Determine the (X, Y) coordinate at the center of the cell enclosing the given text.  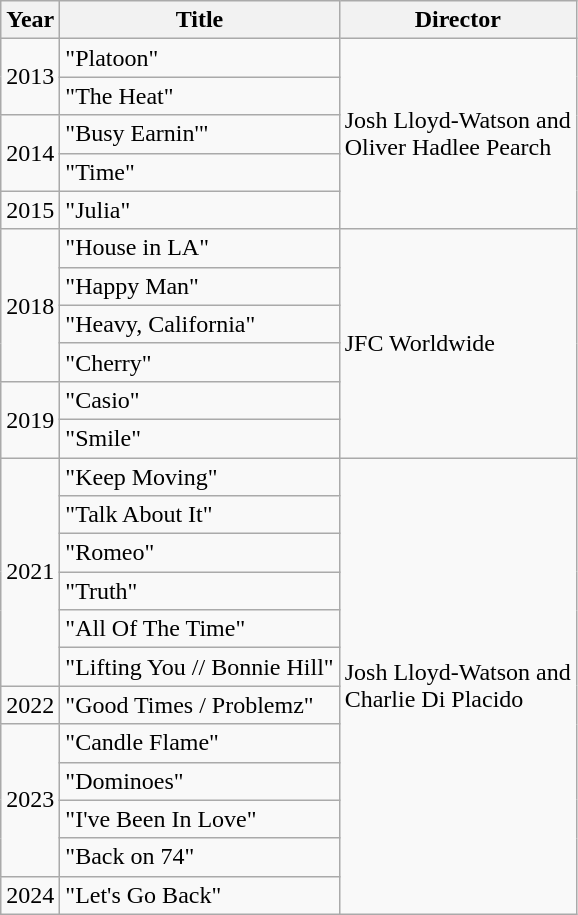
Josh Lloyd-Watson andCharlie Di Placido (458, 686)
JFC Worldwide (458, 343)
"Smile" (200, 438)
"Romeo" (200, 553)
"Keep Moving" (200, 477)
Josh Lloyd-Watson andOliver Hadlee Pearch (458, 134)
2013 (30, 77)
"Platoon" (200, 58)
"Let's Go Back" (200, 895)
"Cherry" (200, 362)
"Truth" (200, 591)
"Julia" (200, 210)
"Happy Man" (200, 286)
2022 (30, 705)
"All Of The Time" (200, 629)
"I've Been In Love" (200, 819)
"House in LA" (200, 248)
"Back on 74" (200, 857)
"Casio" (200, 400)
"Talk About It" (200, 515)
"Candle Flame" (200, 743)
"Dominoes" (200, 781)
"Heavy, California" (200, 324)
"Time" (200, 172)
"Good Times / Problemz" (200, 705)
2018 (30, 305)
Year (30, 20)
2023 (30, 800)
2021 (30, 572)
"The Heat" (200, 96)
"Lifting You // Bonnie Hill" (200, 667)
2014 (30, 153)
Title (200, 20)
2024 (30, 895)
"Busy Earnin'" (200, 134)
Director (458, 20)
2019 (30, 419)
2015 (30, 210)
